Return the [X, Y] coordinate for the center point of the cell that contains the specified text.  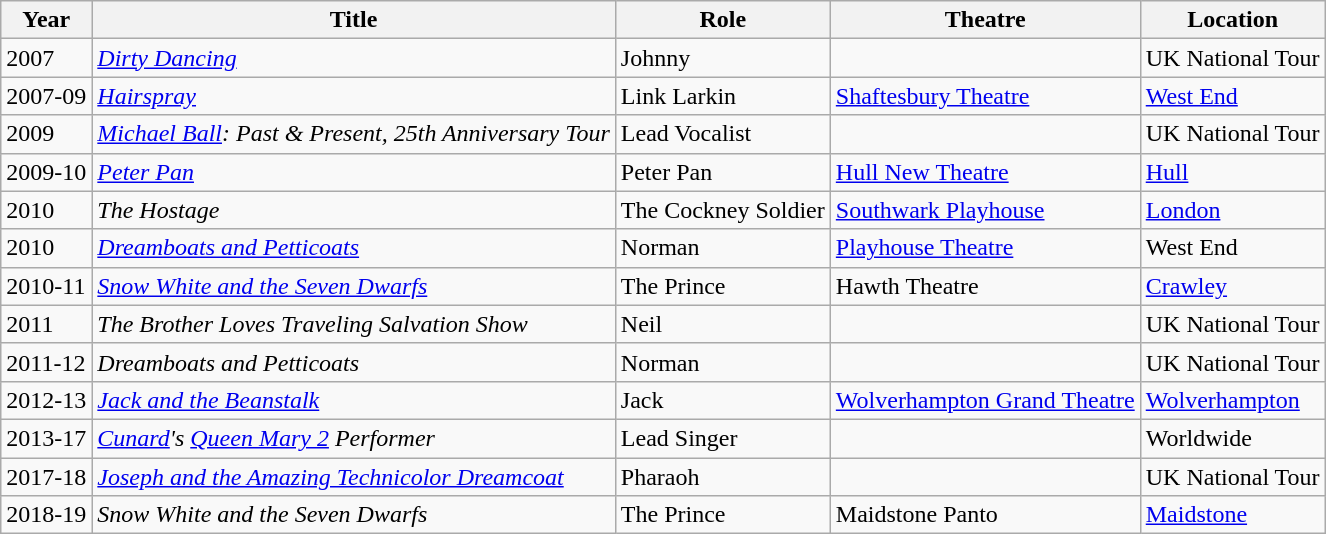
Maidstone Panto [985, 515]
Hull New Theatre [985, 172]
Role [722, 20]
Title [354, 20]
The Hostage [354, 210]
Wolverhampton Grand Theatre [985, 400]
The Cockney Soldier [722, 210]
2018-19 [46, 515]
Hairspray [354, 96]
Hawth Theatre [985, 286]
Cunard's Queen Mary 2 Performer [354, 438]
Lead Singer [722, 438]
Theatre [985, 20]
Playhouse Theatre [985, 248]
Shaftesbury Theatre [985, 96]
Worldwide [1232, 438]
Jack and the Beanstalk [354, 400]
2013-17 [46, 438]
Wolverhampton [1232, 400]
Johnny [722, 58]
London [1232, 210]
2017-18 [46, 477]
2009-10 [46, 172]
Location [1232, 20]
Hull [1232, 172]
2011-12 [46, 362]
2007-09 [46, 96]
Lead Vocalist [722, 134]
Link Larkin [722, 96]
Maidstone [1232, 515]
Michael Ball: Past & Present, 25th Anniversary Tour [354, 134]
2010-11 [46, 286]
The Brother Loves Traveling Salvation Show [354, 324]
Southwark Playhouse [985, 210]
Crawley [1232, 286]
2011 [46, 324]
Jack [722, 400]
2009 [46, 134]
Year [46, 20]
Pharaoh [722, 477]
Joseph and the Amazing Technicolor Dreamcoat [354, 477]
2012-13 [46, 400]
Dirty Dancing [354, 58]
Neil [722, 324]
2007 [46, 58]
